Pinpoint the cell where the given text exists, returning its (X, Y) midpoint coordinate. 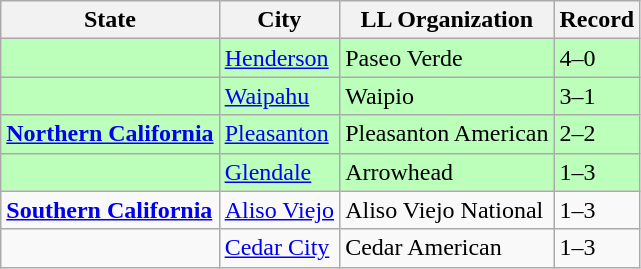
Pleasanton (280, 134)
4–0 (597, 58)
City (280, 20)
Arrowhead (447, 172)
Pleasanton American (447, 134)
Waipio (447, 96)
Paseo Verde (447, 58)
2–2 (597, 134)
Cedar City (280, 248)
LL Organization (447, 20)
Southern California (110, 210)
Aliso Viejo (280, 210)
Henderson (280, 58)
Record (597, 20)
State (110, 20)
Northern California (110, 134)
Aliso Viejo National (447, 210)
Glendale (280, 172)
3–1 (597, 96)
Waipahu (280, 96)
Cedar American (447, 248)
